For the text-containing cell, return its midpoint in (X, Y) coordinate format. 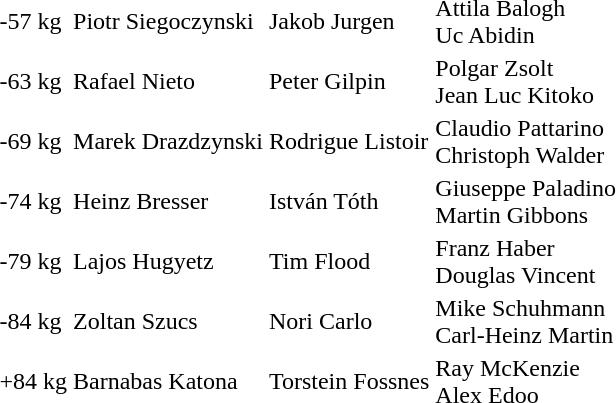
Heinz Bresser (168, 202)
Rafael Nieto (168, 82)
Nori Carlo (348, 322)
Marek Drazdzynski (168, 142)
Rodrigue Listoir (348, 142)
Lajos Hugyetz (168, 262)
István Tóth (348, 202)
Tim Flood (348, 262)
Peter Gilpin (348, 82)
Zoltan Szucs (168, 322)
